Provide the [X, Y] coordinate of the cell's center where the given text is located.  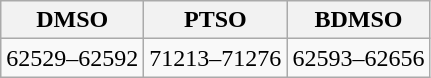
PTSO [216, 20]
71213–71276 [216, 58]
62529–62592 [72, 58]
BDMSO [358, 20]
DMSO [72, 20]
62593–62656 [358, 58]
